Pinpoint the cell where the given text exists, returning its [X, Y] midpoint coordinate. 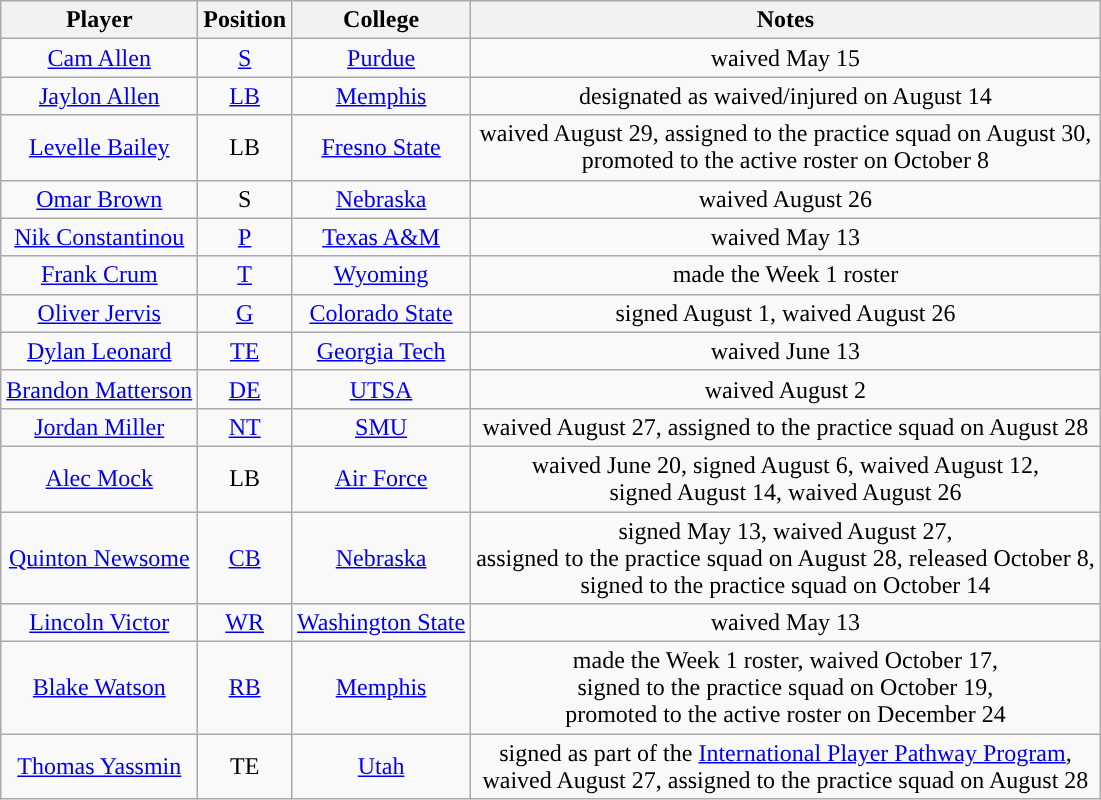
waived May 15 [786, 58]
Jordan Miller [100, 427]
SMU [382, 427]
P [245, 237]
Player [100, 20]
Wyoming [382, 275]
made the Week 1 roster, waived October 17,signed to the practice squad on October 19,promoted to the active roster on December 24 [786, 688]
Washington State [382, 623]
waived August 29, assigned to the practice squad on August 30,promoted to the active roster on October 8 [786, 148]
Lincoln Victor [100, 623]
T [245, 275]
made the Week 1 roster [786, 275]
Purdue [382, 58]
G [245, 313]
Frank Crum [100, 275]
RB [245, 688]
Texas A&M [382, 237]
Blake Watson [100, 688]
WR [245, 623]
UTSA [382, 389]
College [382, 20]
signed as part of the International Player Pathway Program,waived August 27, assigned to the practice squad on August 28 [786, 766]
Position [245, 20]
waived June 20, signed August 6, waived August 12,signed August 14, waived August 26 [786, 478]
Jaylon Allen [100, 96]
designated as waived/injured on August 14 [786, 96]
NT [245, 427]
Fresno State [382, 148]
Utah [382, 766]
Levelle Bailey [100, 148]
CB [245, 558]
waived August 2 [786, 389]
Nik Constantinou [100, 237]
Brandon Matterson [100, 389]
Dylan Leonard [100, 351]
DE [245, 389]
Cam Allen [100, 58]
Notes [786, 20]
Air Force [382, 478]
Georgia Tech [382, 351]
Omar Brown [100, 199]
signed May 13, waived August 27,assigned to the practice squad on August 28, released October 8,signed to the practice squad on October 14 [786, 558]
waived August 26 [786, 199]
Quinton Newsome [100, 558]
waived June 13 [786, 351]
Oliver Jervis [100, 313]
signed August 1, waived August 26 [786, 313]
Thomas Yassmin [100, 766]
waived August 27, assigned to the practice squad on August 28 [786, 427]
Alec Mock [100, 478]
Colorado State [382, 313]
